Scan for the cell matching the given text and deliver its (x, y) coordinate at center. 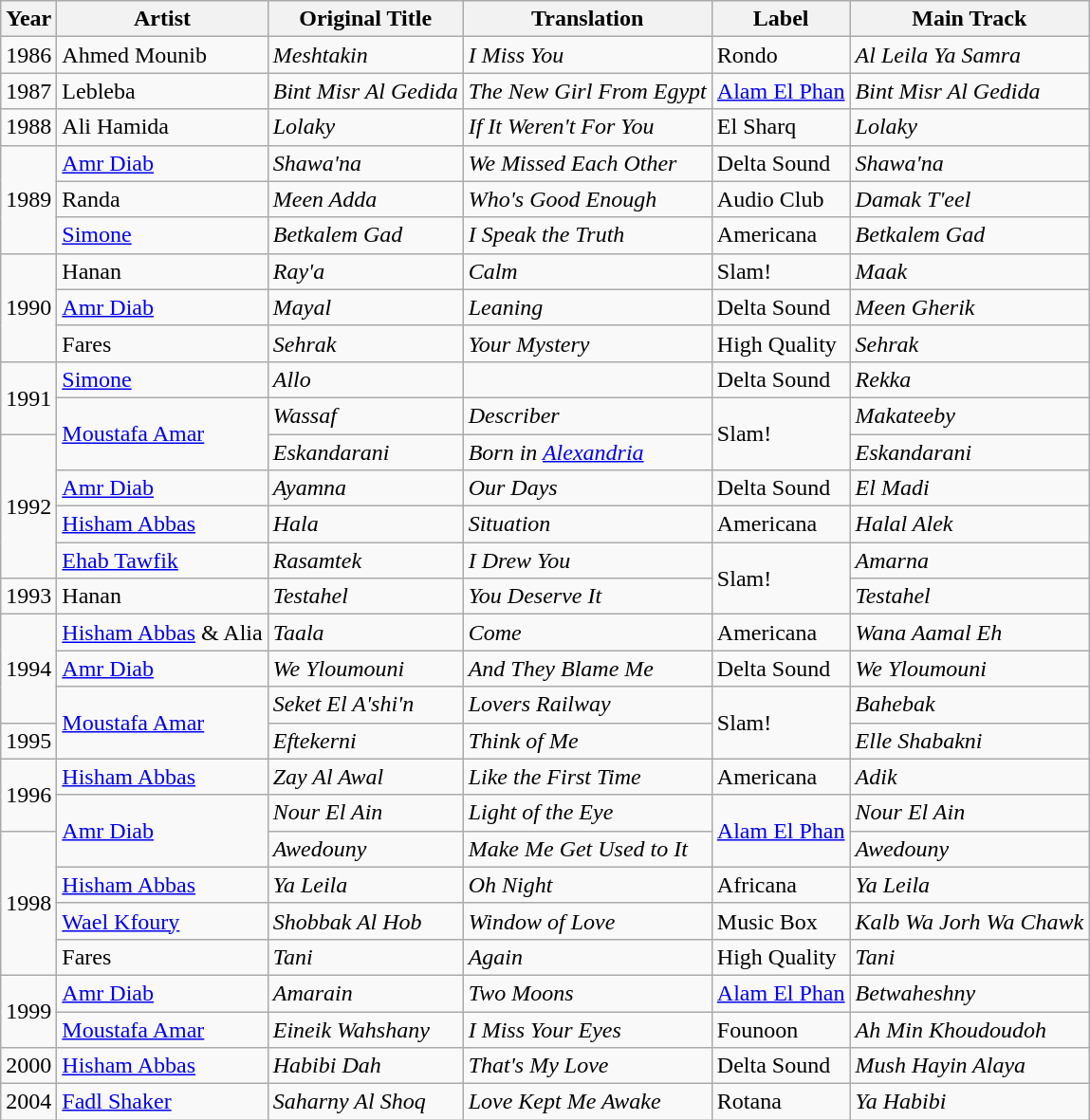
Translation (587, 19)
Amarna (970, 560)
Two Moons (587, 993)
Main Track (970, 19)
Meen Gherik (970, 307)
Situation (587, 524)
Founoon (781, 1029)
1996 (28, 795)
Saharny Al Shoq (365, 1102)
Bahebak (970, 705)
Like the First Time (587, 777)
Rekka (970, 379)
Adik (970, 777)
Meshtakin (365, 55)
Year (28, 19)
El Sharq (781, 127)
Betwaheshny (970, 993)
Leaning (587, 307)
Lovers Railway (587, 705)
Eineik Wahshany (365, 1029)
Light of the Eye (587, 813)
1989 (28, 199)
1993 (28, 597)
Randa (162, 199)
Kalb Wa Jorh Wa Chawk (970, 921)
Habibi Dah (365, 1066)
Love Kept Me Awake (587, 1102)
1991 (28, 397)
Fadl Shaker (162, 1102)
Shobbak Al Hob (365, 921)
Rotana (781, 1102)
Make Me Get Used to It (587, 849)
Maak (970, 271)
Rasamtek (365, 560)
1999 (28, 1011)
Window of Love (587, 921)
1986 (28, 55)
I Speak the Truth (587, 235)
I Miss You (587, 55)
Calm (587, 271)
Ray'a (365, 271)
Damak T'eel (970, 199)
Mayal (365, 307)
Mush Hayin Alaya (970, 1066)
Wael Kfoury (162, 921)
1992 (28, 506)
Eftekerni (365, 741)
I Drew You (587, 560)
The New Girl From Egypt (587, 91)
And They Blame Me (587, 669)
Allo (365, 379)
Zay Al Awal (365, 777)
We Missed Each Other (587, 163)
Ah Min Khoudoudoh (970, 1029)
Ehab Tawfik (162, 560)
Music Box (781, 921)
Elle Shabakni (970, 741)
1995 (28, 741)
Amarain (365, 993)
Rondo (781, 55)
Ayamna (365, 488)
Think of Me (587, 741)
Audio Club (781, 199)
Seket El A'shi'n (365, 705)
Ya Habibi (970, 1102)
If It Weren't For You (587, 127)
Wana Aamal Eh (970, 633)
Lebleba (162, 91)
I Miss Your Eyes (587, 1029)
1988 (28, 127)
Taala (365, 633)
1990 (28, 307)
Oh Night (587, 885)
El Madi (970, 488)
Our Days (587, 488)
Hisham Abbas & Alia (162, 633)
2000 (28, 1066)
That's My Love (587, 1066)
Africana (781, 885)
Come (587, 633)
Artist (162, 19)
Halal Alek (970, 524)
1994 (28, 669)
Label (781, 19)
Again (587, 957)
Makateeby (970, 415)
Born in Alexandria (587, 452)
Original Title (365, 19)
Wassaf (365, 415)
Al Leila Ya Samra (970, 55)
Ali Hamida (162, 127)
Who's Good Enough (587, 199)
Meen Adda (365, 199)
1987 (28, 91)
Hala (365, 524)
Ahmed Mounib (162, 55)
2004 (28, 1102)
Describer (587, 415)
1998 (28, 903)
You Deserve It (587, 597)
Your Mystery (587, 343)
